Return (x, y) of the center of cell containing provided text 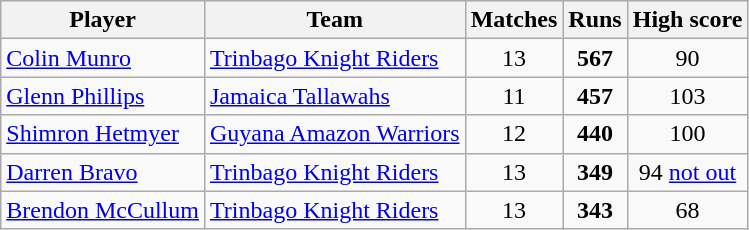
High score (688, 20)
Player (103, 20)
457 (595, 96)
Shimron Hetmyer (103, 134)
343 (595, 210)
100 (688, 134)
Guyana Amazon Warriors (334, 134)
Darren Bravo (103, 172)
567 (595, 58)
349 (595, 172)
103 (688, 96)
Jamaica Tallawahs (334, 96)
Team (334, 20)
Brendon McCullum (103, 210)
94 not out (688, 172)
440 (595, 134)
Runs (595, 20)
11 (514, 96)
68 (688, 210)
Colin Munro (103, 58)
90 (688, 58)
Matches (514, 20)
Glenn Phillips (103, 96)
12 (514, 134)
